Capture the cell that displays the provided text and extract its [x, y] central coordinate. 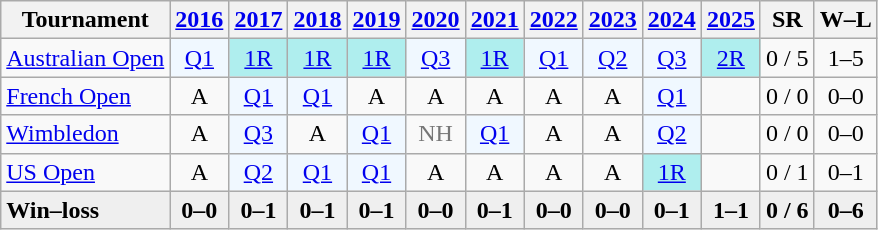
Australian Open [86, 58]
2025 [730, 20]
Tournament [86, 20]
2016 [200, 20]
2022 [554, 20]
NH [436, 134]
0 / 1 [787, 172]
2023 [612, 20]
1–1 [730, 210]
SR [787, 20]
2024 [672, 20]
2020 [436, 20]
2021 [494, 20]
1–5 [846, 58]
Win–loss [86, 210]
Wimbledon [86, 134]
2R [730, 58]
W–L [846, 20]
2018 [318, 20]
US Open [86, 172]
0 / 6 [787, 210]
2019 [376, 20]
0 / 5 [787, 58]
2017 [258, 20]
French Open [86, 96]
0–6 [846, 210]
